From the cell containing the given text, extract its center point as (X, Y) coordinate. 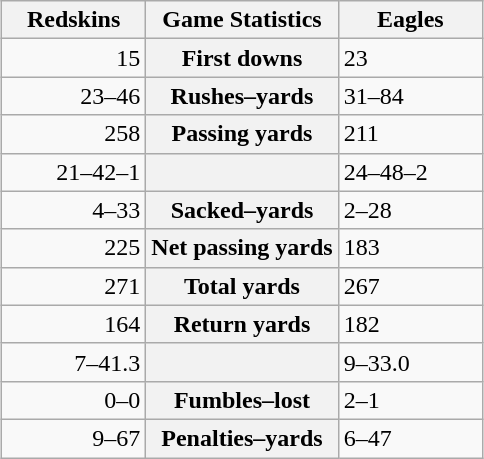
31–84 (410, 96)
267 (410, 286)
164 (73, 324)
Eagles (410, 20)
271 (73, 286)
Rushes–yards (242, 96)
2–1 (410, 400)
Fumbles–lost (242, 400)
2–28 (410, 210)
Passing yards (242, 134)
23–46 (73, 96)
Penalties–yards (242, 438)
4–33 (73, 210)
15 (73, 58)
9–33.0 (410, 362)
Game Statistics (242, 20)
0–0 (73, 400)
23 (410, 58)
First downs (242, 58)
211 (410, 134)
Total yards (242, 286)
183 (410, 248)
Net passing yards (242, 248)
258 (73, 134)
Sacked–yards (242, 210)
Redskins (73, 20)
6–47 (410, 438)
24–48–2 (410, 172)
9–67 (73, 438)
21–42–1 (73, 172)
225 (73, 248)
Return yards (242, 324)
182 (410, 324)
7–41.3 (73, 362)
